For the text-containing cell, return its midpoint in (x, y) coordinate format. 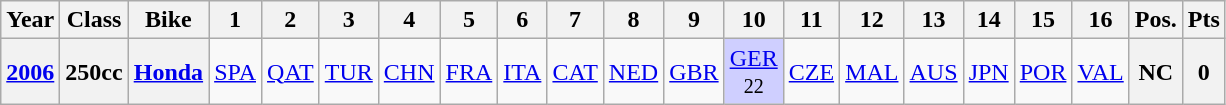
9 (694, 20)
QAT (291, 72)
Bike (168, 20)
GBR (694, 72)
Class (94, 20)
11 (811, 20)
ITA (522, 72)
CHN (409, 72)
CAT (575, 72)
3 (348, 20)
NED (633, 72)
FRA (469, 72)
16 (1100, 20)
13 (934, 20)
14 (988, 20)
Pos. (1156, 20)
250cc (94, 72)
POR (1043, 72)
Pts (1204, 20)
Year (30, 20)
8 (633, 20)
5 (469, 20)
15 (1043, 20)
TUR (348, 72)
AUS (934, 72)
2 (291, 20)
1 (236, 20)
4 (409, 20)
JPN (988, 72)
MAL (872, 72)
Honda (168, 72)
12 (872, 20)
0 (1204, 72)
NC (1156, 72)
10 (754, 20)
2006 (30, 72)
SPA (236, 72)
CZE (811, 72)
VAL (1100, 72)
7 (575, 20)
GER22 (754, 72)
6 (522, 20)
